Find where the given text appears and provide that cell's center as [X, Y] coordinate. 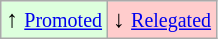
↓ Relegated [162, 20]
↑ Promoted [54, 20]
